Detect which cell encompasses the target text, then output its [X, Y] center coordinate. 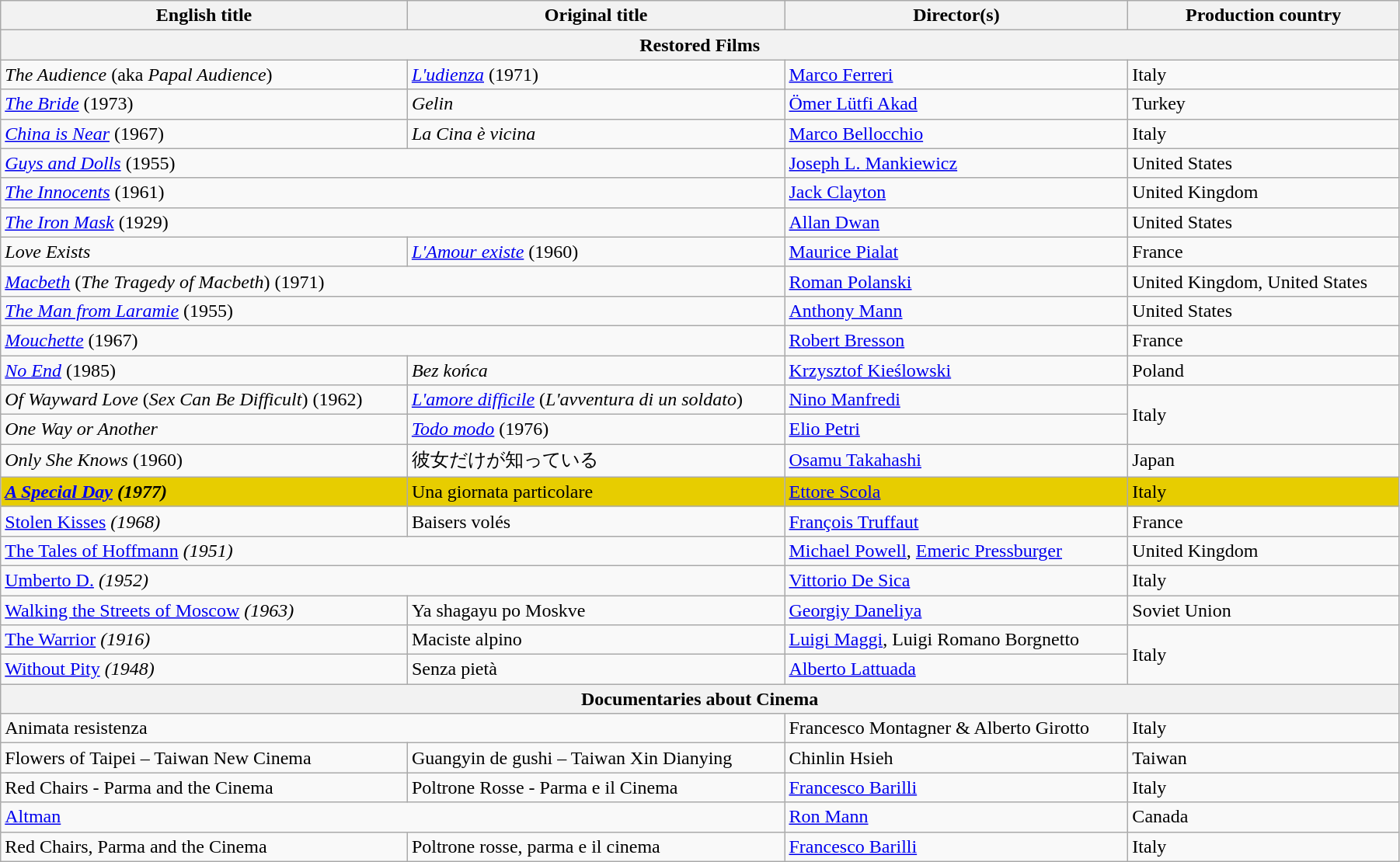
L'udienza (1971) [596, 75]
Canada [1263, 817]
English title [204, 16]
The Bride (1973) [204, 104]
Robert Bresson [956, 340]
No End (1985) [204, 370]
L'Amour existe (1960) [596, 252]
Ömer Lütfi Akad [956, 104]
Love Exists [204, 252]
Marco Bellocchio [956, 134]
Senza pietà [596, 669]
Original title [596, 16]
Luigi Maggi, Luigi Romano Borgnetto [956, 640]
Of Wayward Love (Sex Can Be Difficult) (1962) [204, 400]
Gelin [596, 104]
François Truffaut [956, 521]
Restored Films [700, 45]
Macbeth (The Tragedy of Macbeth) (1971) [393, 281]
Jack Clayton [956, 193]
Allan Dwan [956, 222]
Krzysztof Kieślowski [956, 370]
Bez końca [596, 370]
The Innocents (1961) [393, 193]
Vittorio De Sica [956, 580]
Michael Powell, Emeric Pressburger [956, 551]
Una giornata particolare [596, 492]
Animata resistenza [393, 728]
La Cina è vicina [596, 134]
Stolen Kisses (1968) [204, 521]
The Man from Laramie (1955) [393, 311]
Production country [1263, 16]
Walking the Streets of Moscow (1963) [204, 610]
The Audience (aka Papal Audience) [204, 75]
彼女だけが知っている [596, 461]
Guys and Dolls (1955) [393, 163]
Anthony Mann [956, 311]
Osamu Takahashi [956, 461]
Guangyin de gushi – Taiwan Xin Dianying [596, 758]
Nino Manfredi [956, 400]
Maurice Pialat [956, 252]
Georgiy Daneliya [956, 610]
Baisers volés [596, 521]
Poltrone rosse, parma e il cinema [596, 846]
Ron Mann [956, 817]
Turkey [1263, 104]
Marco Ferreri [956, 75]
L'amore difficile (L'avventura di un soldato) [596, 400]
Roman Polanski [956, 281]
Mouchette (1967) [393, 340]
One Way or Another [204, 429]
Taiwan [1263, 758]
Poland [1263, 370]
Elio Petri [956, 429]
China is Near (1967) [204, 134]
Only She Knows (1960) [204, 461]
Without Pity (1948) [204, 669]
Ya shagayu po Moskve [596, 610]
The Tales of Hoffmann (1951) [393, 551]
Poltrone Rosse - Parma e il Cinema [596, 787]
Maciste alpino [596, 640]
The Iron Mask (1929) [393, 222]
Red Chairs - Parma and the Cinema [204, 787]
Red Chairs, Parma and the Cinema [204, 846]
Soviet Union [1263, 610]
Altman [393, 817]
Joseph L. Mankiewicz [956, 163]
Documentaries about Cinema [700, 699]
Director(s) [956, 16]
Japan [1263, 461]
Todo modo (1976) [596, 429]
United Kingdom, United States [1263, 281]
Umberto D. (1952) [393, 580]
Chinlin Hsieh [956, 758]
The Warrior (1916) [204, 640]
Ettore Scola [956, 492]
Alberto Lattuada [956, 669]
A Special Day (1977) [204, 492]
Francesco Montagner & Alberto Girotto [956, 728]
Flowers of Taipei – Taiwan New Cinema [204, 758]
